From the cell containing the given text, extract its center point as [X, Y] coordinate. 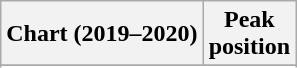
Peakposition [249, 34]
Chart (2019–2020) [102, 34]
